Capture the cell that displays the provided text and extract its [x, y] central coordinate. 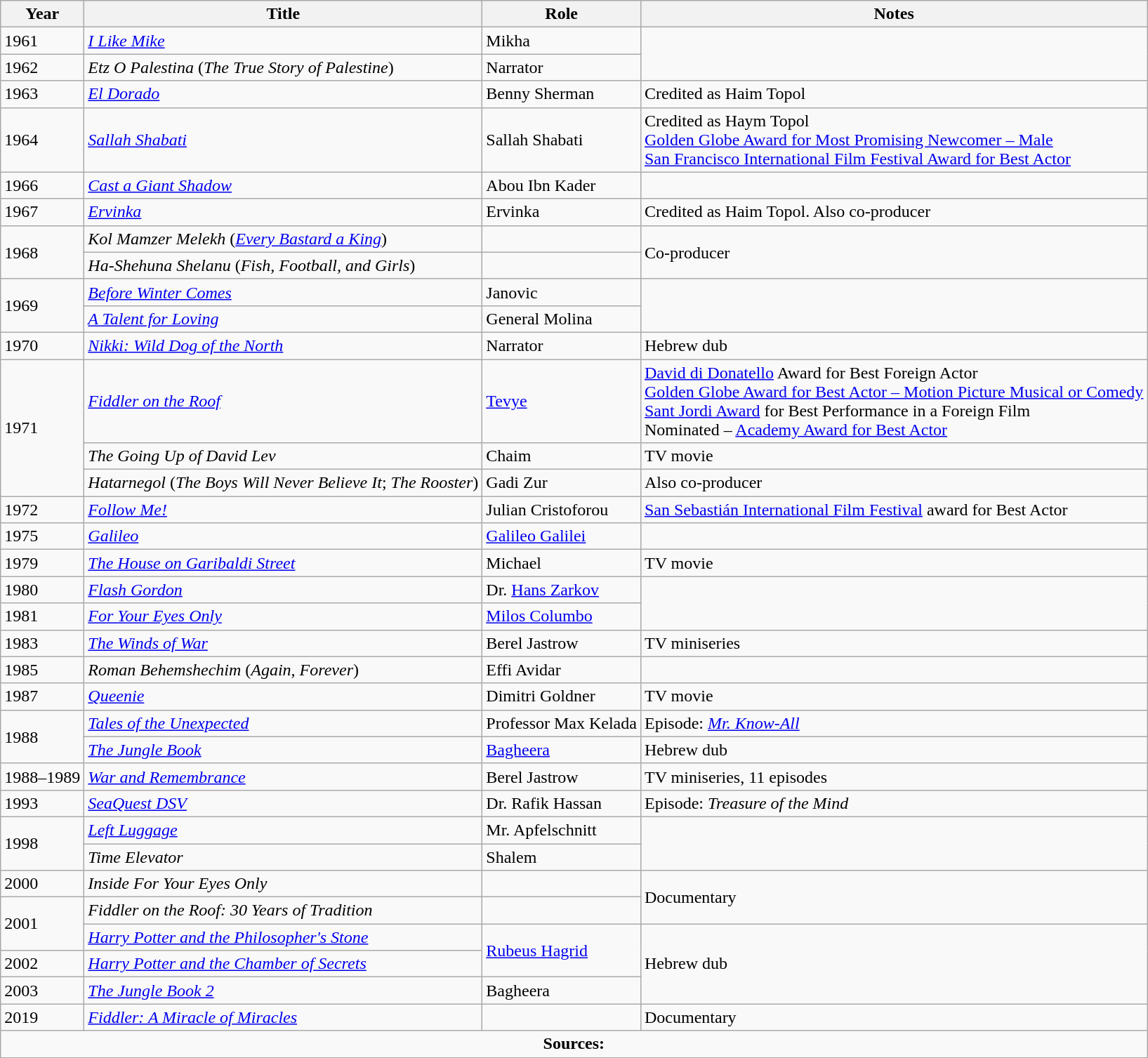
A Talent for Loving [284, 319]
Queenie [284, 696]
The Going Up of David Lev [284, 456]
Michael [562, 563]
Flash Gordon [284, 590]
1972 [42, 510]
2019 [42, 1017]
Credited as Haim Topol [893, 94]
Galileo [284, 536]
1964 [42, 140]
1988 [42, 736]
2003 [42, 991]
1962 [42, 67]
Galileo Galilei [562, 536]
Before Winter Comes [284, 292]
1981 [42, 616]
The Jungle Book 2 [284, 991]
Title [284, 14]
Time Elevator [284, 857]
Inside For Your Eyes Only [284, 884]
For Your Eyes Only [284, 616]
1971 [42, 428]
Dimitri Goldner [562, 696]
Benny Sherman [562, 94]
Milos Columbo [562, 616]
Chaim [562, 456]
Left Luggage [284, 830]
2002 [42, 964]
1966 [42, 185]
Rubeus Hagrid [562, 951]
I Like Mike [284, 41]
Janovic [562, 292]
1987 [42, 696]
Gadi Zur [562, 483]
Shalem [562, 857]
Co-producer [893, 252]
TV miniseries, 11 episodes [893, 776]
Professor Max Kelada [562, 723]
1968 [42, 252]
1975 [42, 536]
Credited as Haym TopolGolden Globe Award for Most Promising Newcomer – MaleSan Francisco International Film Festival Award for Best Actor [893, 140]
Follow Me! [284, 510]
1988–1989 [42, 776]
1998 [42, 843]
1979 [42, 563]
Kol Mamzer Melekh (Every Bastard a King) [284, 239]
Hatarnegol (The Boys Will Never Believe It; The Rooster) [284, 483]
Cast a Giant Shadow [284, 185]
1969 [42, 305]
Roman Behemshechim (Again, Forever) [284, 670]
1961 [42, 41]
El Dorado [284, 94]
Effi Avidar [562, 670]
Credited as Haim Topol. Also co-producer [893, 212]
Etz O Palestina (The True Story of Palestine) [284, 67]
1993 [42, 803]
Mr. Apfelschnitt [562, 830]
Dr. Hans Zarkov [562, 590]
Tales of the Unexpected [284, 723]
2000 [42, 884]
Fiddler on the Roof: 30 Years of Tradition [284, 911]
1970 [42, 345]
Tevye [562, 402]
Harry Potter and the Philosopher's Stone [284, 937]
Ha-Shehuna Shelanu (Fish, Football, and Girls) [284, 265]
Abou Ibn Kader [562, 185]
The Jungle Book [284, 750]
Episode: Treasure of the Mind [893, 803]
Nikki: Wild Dog of the North [284, 345]
Harry Potter and the Chamber of Secrets [284, 964]
1985 [42, 670]
General Molina [562, 319]
Year [42, 14]
Episode: Mr. Know-All [893, 723]
1963 [42, 94]
The Winds of War [284, 643]
SeaQuest DSV [284, 803]
San Sebastián International Film Festival award for Best Actor [893, 510]
The House on Garibaldi Street [284, 563]
1983 [42, 643]
1980 [42, 590]
Fiddler on the Roof [284, 402]
Mikha [562, 41]
War and Remembrance [284, 776]
Dr. Rafik Hassan [562, 803]
TV miniseries [893, 643]
Role [562, 14]
2001 [42, 924]
Sources: [574, 1044]
Julian Cristoforou [562, 510]
Also co-producer [893, 483]
1967 [42, 212]
Notes [893, 14]
Fiddler: A Miracle of Miracles [284, 1017]
